Return the (x, y) coordinate for the center point of the cell that contains the specified text.  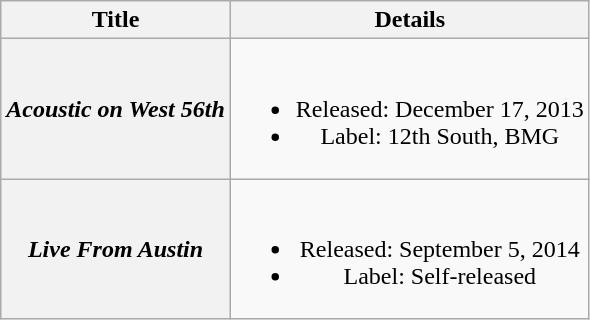
Released: September 5, 2014Label: Self-released (410, 249)
Acoustic on West 56th (116, 109)
Details (410, 20)
Released: December 17, 2013Label: 12th South, BMG (410, 109)
Live From Austin (116, 249)
Title (116, 20)
